Find where the given text appears and provide that cell's center as [x, y] coordinate. 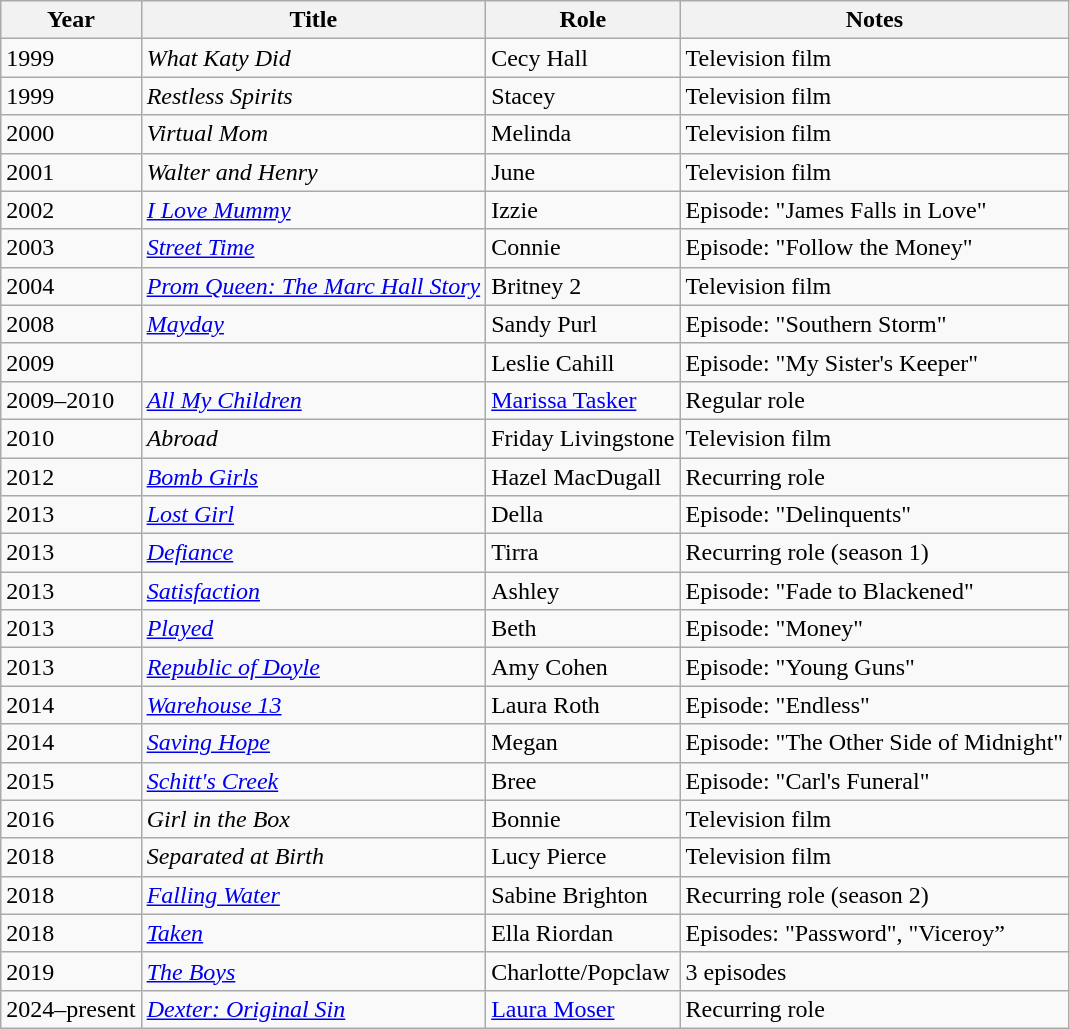
Tirra [583, 553]
Year [71, 20]
2019 [71, 971]
Megan [583, 743]
2016 [71, 819]
Republic of Doyle [314, 667]
Friday Livingstone [583, 438]
Ashley [583, 591]
The Boys [314, 971]
Sandy Purl [583, 324]
All My Children [314, 400]
Stacey [583, 96]
Virtual Mom [314, 134]
Episode: "Endless" [874, 705]
Beth [583, 629]
Laura Moser [583, 1009]
Episode: "Delinquents" [874, 515]
Dexter: Original Sin [314, 1009]
Bonnie [583, 819]
Episode: "Young Guns" [874, 667]
Episode: "Southern Storm" [874, 324]
Recurring role (season 1) [874, 553]
Mayday [314, 324]
Episode: "James Falls in Love" [874, 210]
Satisfaction [314, 591]
Della [583, 515]
Episode: "Fade to Blackened" [874, 591]
Street Time [314, 248]
Title [314, 20]
2004 [71, 286]
Schitt's Creek [314, 781]
3 episodes [874, 971]
2015 [71, 781]
2002 [71, 210]
Episode: "My Sister's Keeper" [874, 362]
2000 [71, 134]
Role [583, 20]
2009 [71, 362]
Notes [874, 20]
Amy Cohen [583, 667]
Abroad [314, 438]
Connie [583, 248]
Played [314, 629]
Britney 2 [583, 286]
Cecy Hall [583, 58]
Lost Girl [314, 515]
Melinda [583, 134]
Izzie [583, 210]
Bree [583, 781]
Prom Queen: The Marc Hall Story [314, 286]
Episode: "Money" [874, 629]
Episode: "The Other Side of Midnight" [874, 743]
2009–2010 [71, 400]
Bomb Girls [314, 477]
2010 [71, 438]
Girl in the Box [314, 819]
2001 [71, 172]
Saving Hope [314, 743]
Hazel MacDugall [583, 477]
2003 [71, 248]
Episode: "Carl's Funeral" [874, 781]
Warehouse 13 [314, 705]
Walter and Henry [314, 172]
Ella Riordan [583, 933]
Charlotte/Popclaw [583, 971]
Episodes: "Password", "Viceroy” [874, 933]
Falling Water [314, 895]
Sabine Brighton [583, 895]
I Love Mummy [314, 210]
Taken [314, 933]
2008 [71, 324]
2012 [71, 477]
2024–present [71, 1009]
What Katy Did [314, 58]
Leslie Cahill [583, 362]
Marissa Tasker [583, 400]
Defiance [314, 553]
June [583, 172]
Recurring role (season 2) [874, 895]
Separated at Birth [314, 857]
Regular role [874, 400]
Restless Spirits [314, 96]
Lucy Pierce [583, 857]
Episode: "Follow the Money" [874, 248]
Laura Roth [583, 705]
